Return the (x, y) coordinate for the center point of the cell that contains the specified text.  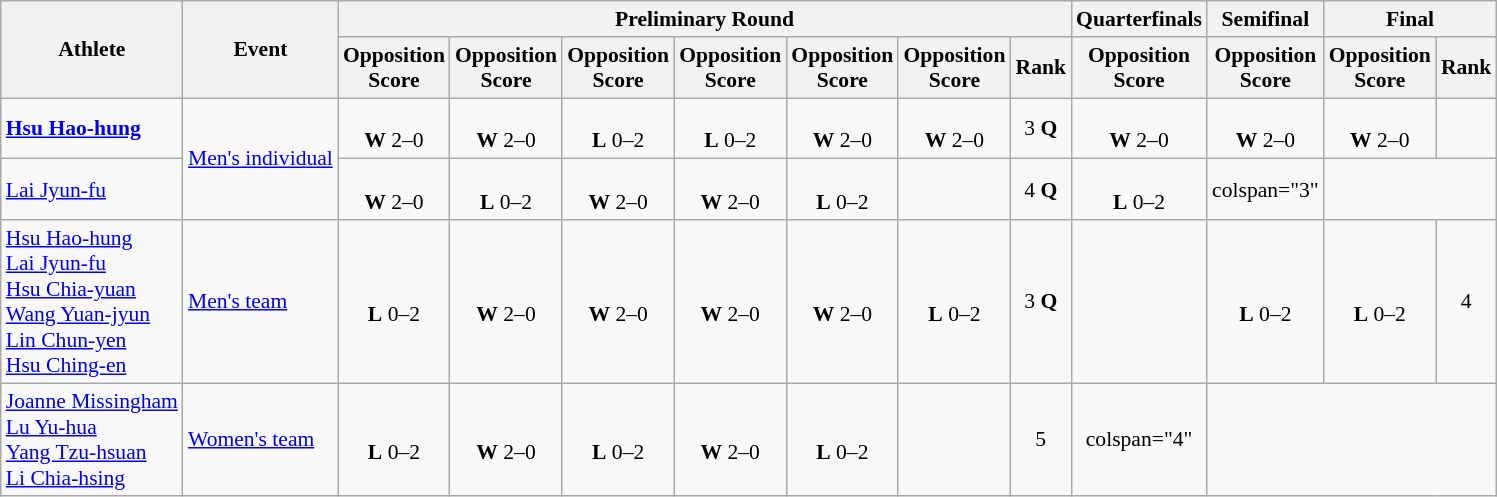
Preliminary Round (704, 19)
Men's individual (260, 159)
Women's team (260, 439)
Event (260, 50)
Hsu Hao-hung (92, 128)
Lai Jyun-fu (92, 190)
5 (1040, 439)
colspan="4" (1139, 439)
colspan="3" (1266, 190)
Semifinal (1266, 19)
Joanne MissinghamLu Yu-huaYang Tzu-hsuanLi Chia-hsing (92, 439)
Hsu Hao-hungLai Jyun-fuHsu Chia-yuanWang Yuan-jyunLin Chun-yenHsu Ching-en (92, 302)
Final (1410, 19)
Men's team (260, 302)
Quarterfinals (1139, 19)
4 (1466, 302)
4 Q (1040, 190)
Athlete (92, 50)
